Detect which cell encompasses the target text, then output its [x, y] center coordinate. 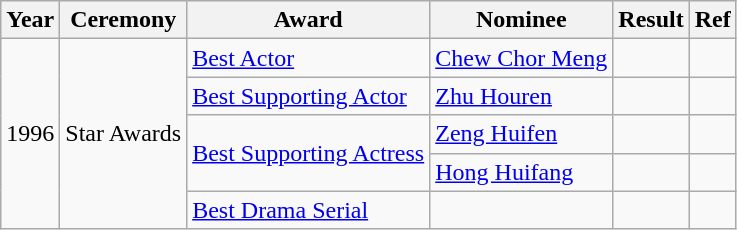
Best Drama Serial [308, 210]
1996 [30, 134]
Result [651, 20]
Ref [712, 20]
Hong Huifang [522, 172]
Best Actor [308, 58]
Chew Chor Meng [522, 58]
Best Supporting Actor [308, 96]
Award [308, 20]
Star Awards [124, 134]
Ceremony [124, 20]
Zeng Huifen [522, 134]
Best Supporting Actress [308, 153]
Nominee [522, 20]
Zhu Houren [522, 96]
Year [30, 20]
